Locate the cell with the specified text and output its (X, Y) center coordinate. 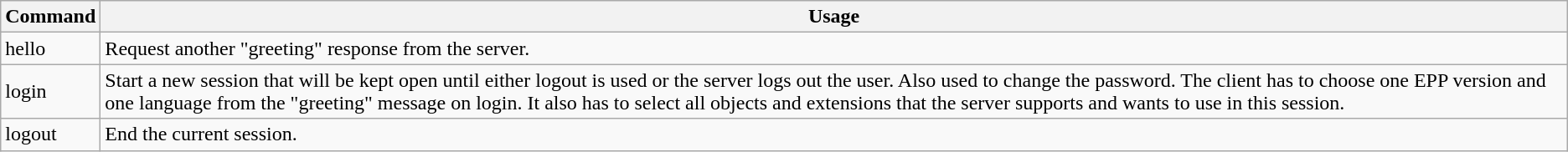
logout (50, 134)
login (50, 92)
Command (50, 17)
hello (50, 48)
Usage (834, 17)
End the current session. (834, 134)
Request another "greeting" response from the server. (834, 48)
